Return [X, Y] of the center of cell containing provided text 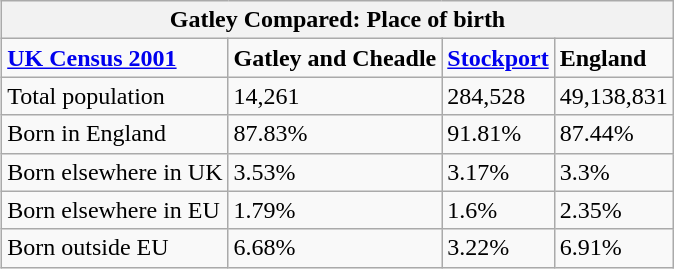
3.22% [498, 248]
Stockport [498, 58]
1.6% [498, 210]
England [614, 58]
87.83% [335, 134]
Born outside EU [115, 248]
2.35% [614, 210]
49,138,831 [614, 96]
Total population [115, 96]
14,261 [335, 96]
Gatley Compared: Place of birth [338, 20]
Born in England [115, 134]
87.44% [614, 134]
Born elsewhere in UK [115, 172]
6.68% [335, 248]
3.17% [498, 172]
UK Census 2001 [115, 58]
284,528 [498, 96]
Gatley and Cheadle [335, 58]
6.91% [614, 248]
Born elsewhere in EU [115, 210]
91.81% [498, 134]
1.79% [335, 210]
3.3% [614, 172]
3.53% [335, 172]
